Detect which cell encompasses the target text, then output its [x, y] center coordinate. 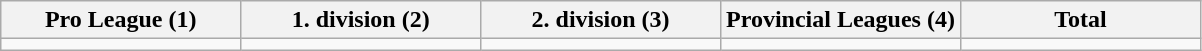
Total [1080, 20]
1. division (2) [361, 20]
2. division (3) [601, 20]
Provincial Leagues (4) [841, 20]
Pro League (1) [121, 20]
